Search for the cell housing the specified text and yield its [x, y] center coordinate. 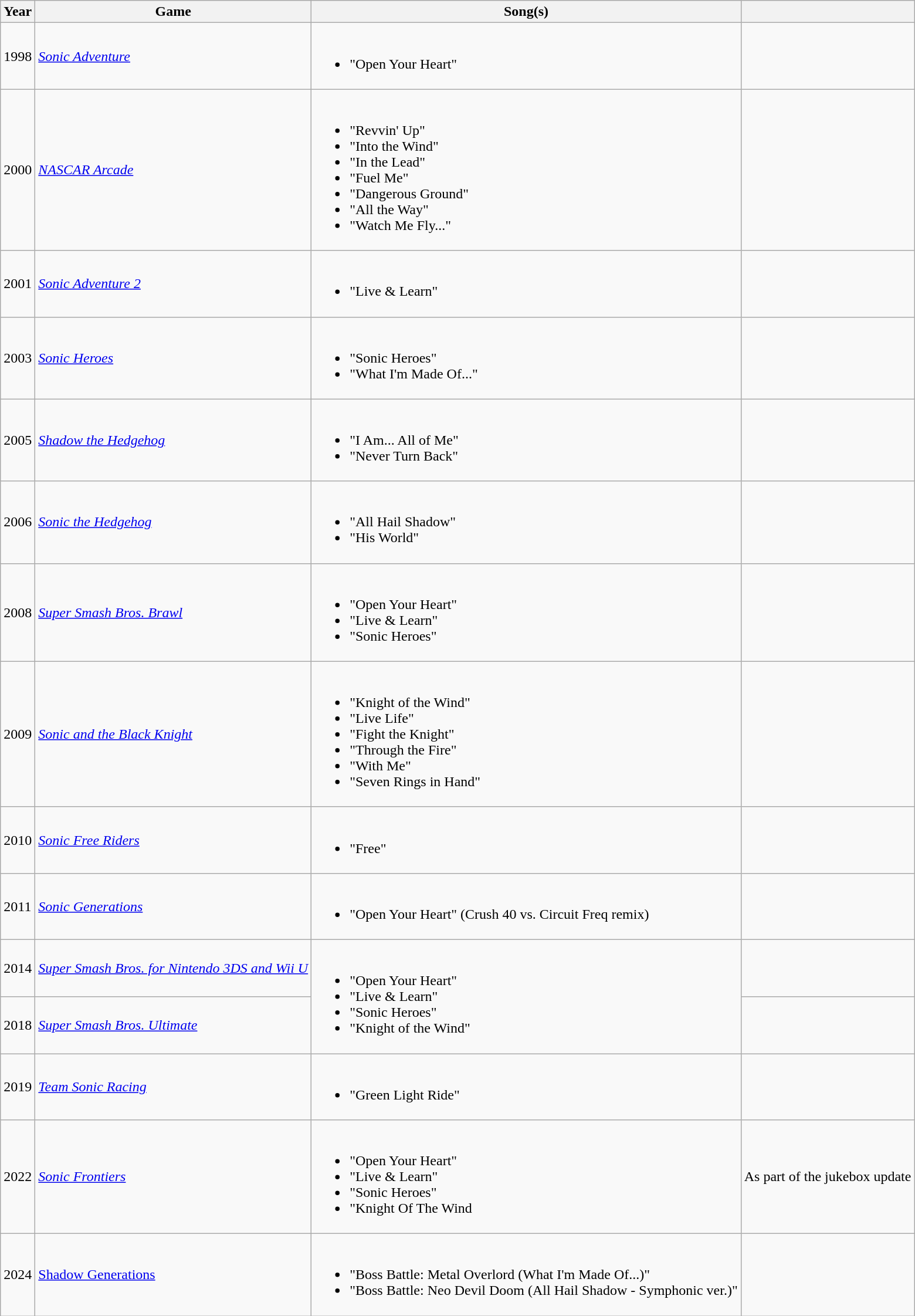
"Open Your Heart""Live & Learn""Sonic Heroes" [527, 613]
Sonic Frontiers [174, 1177]
Super Smash Bros. Brawl [174, 613]
Song(s) [527, 12]
Shadow the Hedgehog [174, 440]
Sonic Heroes [174, 358]
Shadow Generations [174, 1275]
NASCAR Arcade [174, 170]
Sonic Generations [174, 906]
"I Am... All of Me""Never Turn Back" [527, 440]
1998 [18, 56]
2019 [18, 1087]
2014 [18, 968]
"Open Your Heart""Live & Learn""Sonic Heroes""Knight Of The Wind [527, 1177]
2003 [18, 358]
Sonic Free Riders [174, 840]
"Open Your Heart" (Crush 40 vs. Circuit Freq remix) [527, 906]
Game [174, 12]
Super Smash Bros. Ultimate [174, 1024]
Sonic Adventure 2 [174, 284]
2006 [18, 522]
"Open Your Heart" [527, 56]
Super Smash Bros. for Nintendo 3DS and Wii U [174, 968]
2024 [18, 1275]
"All Hail Shadow""His World" [527, 522]
"Revvin' Up""Into the Wind""In the Lead""Fuel Me""Dangerous Ground""All the Way""Watch Me Fly..." [527, 170]
"Free" [527, 840]
"Open Your Heart""Live & Learn""Sonic Heroes""Knight of the Wind" [527, 996]
Sonic and the Black Knight [174, 734]
As part of the jukebox update [828, 1177]
"Sonic Heroes""What I'm Made Of..." [527, 358]
2001 [18, 284]
2011 [18, 906]
2005 [18, 440]
Year [18, 12]
2018 [18, 1024]
"Knight of the Wind""Live Life""Fight the Knight""Through the Fire""With Me""Seven Rings in Hand" [527, 734]
"Live & Learn" [527, 284]
Team Sonic Racing [174, 1087]
2009 [18, 734]
2000 [18, 170]
Sonic the Hedgehog [174, 522]
"Boss Battle: Metal Overlord (What I'm Made Of...)""Boss Battle: Neo Devil Doom (All Hail Shadow - Symphonic ver.)" [527, 1275]
"Green Light Ride" [527, 1087]
2022 [18, 1177]
2008 [18, 613]
2010 [18, 840]
Sonic Adventure [174, 56]
